Capture the cell that displays the provided text and extract its [X, Y] central coordinate. 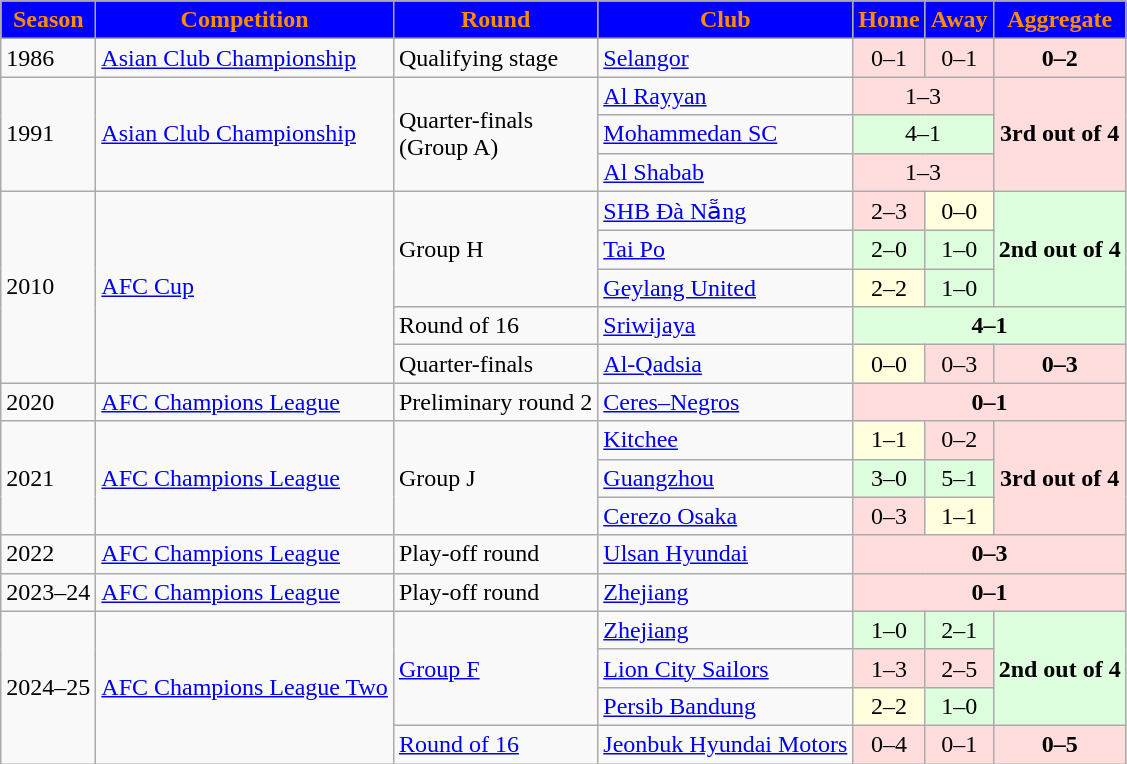
Quarter-finals [495, 364]
2–3 [889, 211]
1986 [48, 58]
2022 [48, 554]
SHB Đà Nẵng [726, 211]
0–4 [889, 744]
Away [959, 20]
2–0 [889, 250]
Al-Qadsia [726, 364]
Competition [245, 20]
2021 [48, 478]
Ulsan Hyundai [726, 554]
2023–24 [48, 592]
Group H [495, 249]
Aggregate [1060, 20]
AFC Champions League Two [245, 687]
Kitchee [726, 440]
Ceres–Negros [726, 402]
Mohammedan SC [726, 134]
Season [48, 20]
Al Rayyan [726, 96]
2024–25 [48, 687]
1991 [48, 134]
2–1 [959, 630]
Lion City Sailors [726, 668]
2020 [48, 402]
AFC Cup [245, 287]
2–5 [959, 668]
Al Shabab [726, 172]
Preliminary round 2 [495, 402]
Tai Po [726, 250]
Persib Bandung [726, 706]
Group F [495, 668]
Round [495, 20]
2010 [48, 287]
Selangor [726, 58]
Club [726, 20]
Guangzhou [726, 478]
5–1 [959, 478]
Qualifying stage [495, 58]
Sriwijaya [726, 326]
Cerezo Osaka [726, 516]
Jeonbuk Hyundai Motors [726, 744]
Group J [495, 478]
0–5 [1060, 744]
Quarter-finals(Group A) [495, 134]
Home [889, 20]
3–0 [889, 478]
Geylang United [726, 288]
